Output the [x, y] coordinate of the center of the cell containing the given text.  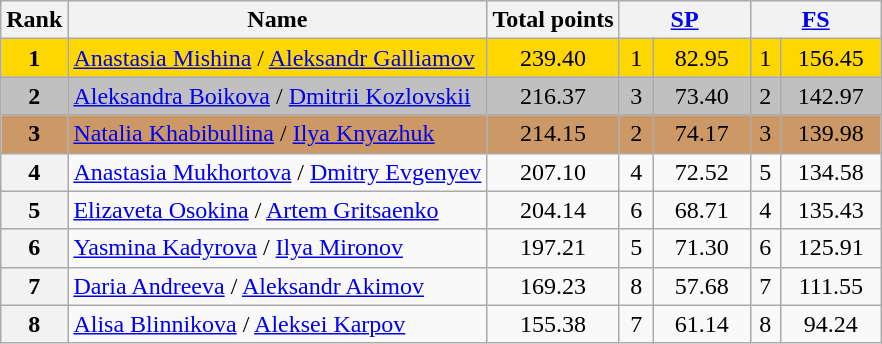
74.17 [702, 134]
139.98 [830, 134]
Aleksandra Boikova / Dmitrii Kozlovskii [278, 96]
71.30 [702, 248]
Natalia Khabibullina / Ilya Knyazhuk [278, 134]
197.21 [553, 248]
Yasmina Kadyrova / Ilya Mironov [278, 248]
Rank [34, 20]
82.95 [702, 58]
111.55 [830, 286]
Anastasia Mishina / Aleksandr Galliamov [278, 58]
Total points [553, 20]
216.37 [553, 96]
SP [684, 20]
61.14 [702, 324]
214.15 [553, 134]
156.45 [830, 58]
125.91 [830, 248]
72.52 [702, 172]
Name [278, 20]
239.40 [553, 58]
73.40 [702, 96]
Alisa Blinnikova / Aleksei Karpov [278, 324]
207.10 [553, 172]
142.97 [830, 96]
68.71 [702, 210]
Daria Andreeva / Aleksandr Akimov [278, 286]
94.24 [830, 324]
Elizaveta Osokina / Artem Gritsaenko [278, 210]
204.14 [553, 210]
FS [816, 20]
134.58 [830, 172]
155.38 [553, 324]
57.68 [702, 286]
135.43 [830, 210]
169.23 [553, 286]
Anastasia Mukhortova / Dmitry Evgenyev [278, 172]
